Search for the cell housing the specified text and yield its (x, y) center coordinate. 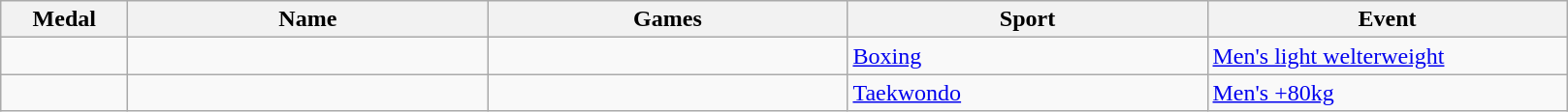
Sport (1028, 19)
Men's light welterweight (1387, 56)
Boxing (1028, 56)
Name (308, 19)
Games (667, 19)
Men's +80kg (1387, 93)
Taekwondo (1028, 93)
Medal (64, 19)
Event (1387, 19)
